Find where the given text appears and provide that cell's center as (X, Y) coordinate. 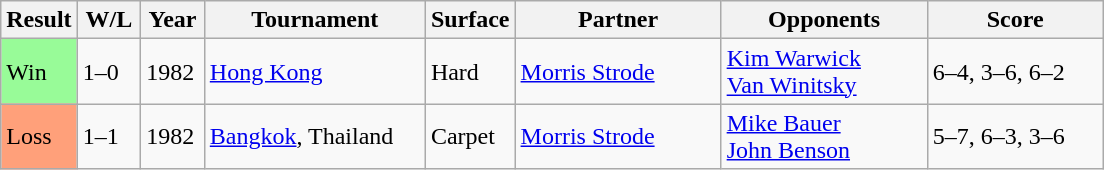
Partner (618, 20)
Surface (470, 20)
Year (173, 20)
1–0 (109, 72)
Bangkok, Thailand (314, 136)
Mike Bauer John Benson (824, 136)
Kim Warwick Van Winitsky (824, 72)
5–7, 6–3, 3–6 (1015, 136)
Loss (39, 136)
Carpet (470, 136)
6–4, 3–6, 6–2 (1015, 72)
Hong Kong (314, 72)
Result (39, 20)
Hard (470, 72)
Opponents (824, 20)
Tournament (314, 20)
1–1 (109, 136)
Score (1015, 20)
W/L (109, 20)
Win (39, 72)
